Return [x, y] of the center of cell containing provided text 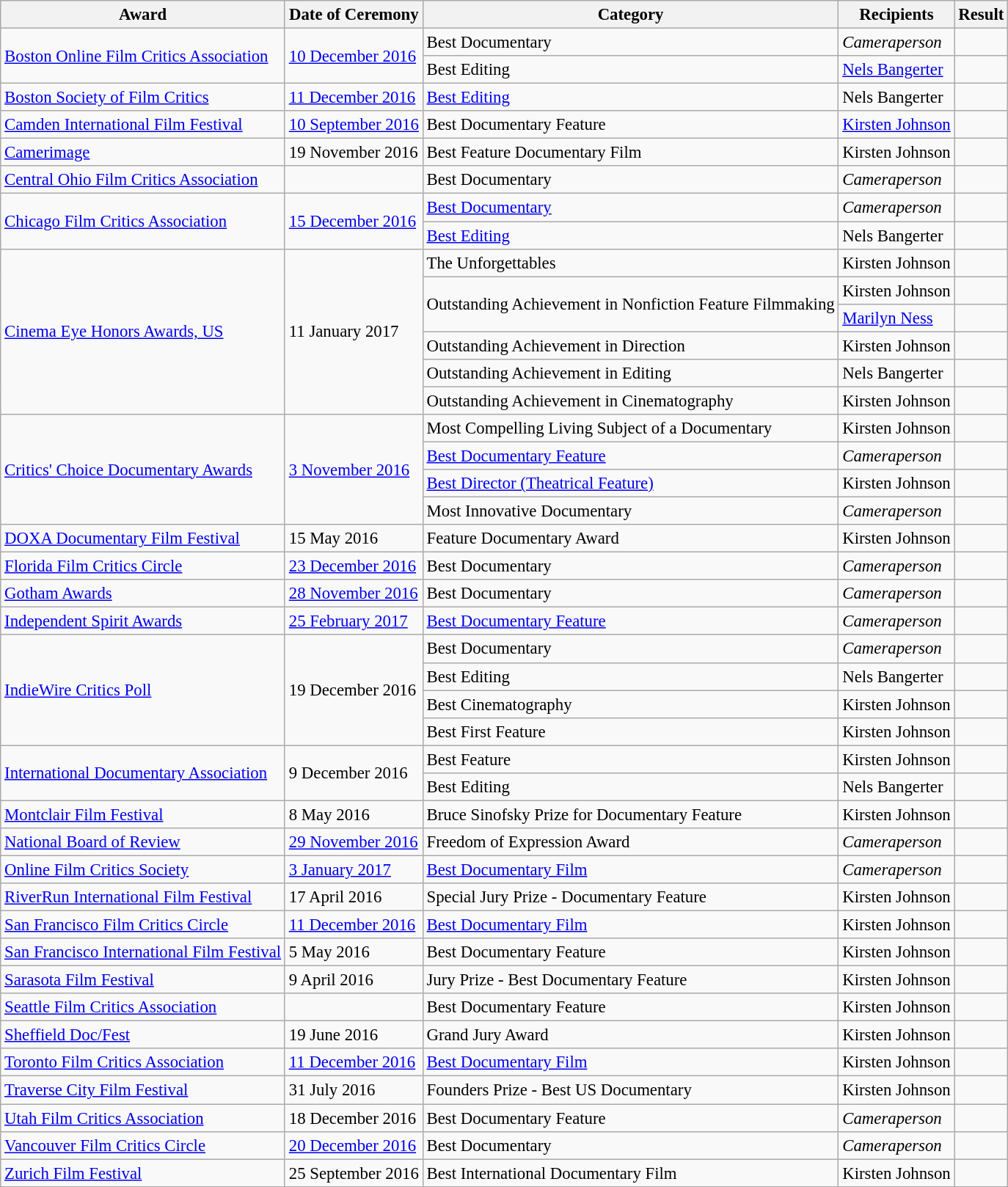
San Francisco International Film Festival [143, 952]
Marilyn Ness [896, 318]
Toronto Film Critics Association [143, 1063]
Outstanding Achievement in Nonfiction Feature Filmmaking [631, 304]
Freedom of Expression Award [631, 842]
The Unforgettables [631, 263]
Cinema Eye Honors Awards, US [143, 332]
DOXA Documentary Film Festival [143, 538]
Florida Film Critics Circle [143, 566]
Best Feature Documentary Film [631, 153]
Feature Documentary Award [631, 538]
29 November 2016 [354, 842]
5 May 2016 [354, 952]
8 May 2016 [354, 814]
Critics' Choice Documentary Awards [143, 470]
Montclair Film Festival [143, 814]
Camden International Film Festival [143, 125]
Bruce Sinofsky Prize for Documentary Feature [631, 814]
Recipients [896, 15]
11 January 2017 [354, 332]
Camerimage [143, 153]
Grand Jury Award [631, 1035]
Best Cinematography [631, 704]
Central Ohio Film Critics Association [143, 180]
Date of Ceremony [354, 15]
9 April 2016 [354, 980]
Best Feature [631, 759]
19 December 2016 [354, 690]
23 December 2016 [354, 566]
25 February 2017 [354, 621]
3 November 2016 [354, 470]
Result [982, 15]
Traverse City Film Festival [143, 1090]
Category [631, 15]
Gotham Awards [143, 593]
Vancouver Film Critics Circle [143, 1145]
9 December 2016 [354, 773]
Sheffield Doc/Fest [143, 1035]
International Documentary Association [143, 773]
Outstanding Achievement in Direction [631, 346]
Independent Spirit Awards [143, 621]
Special Jury Prize - Documentary Feature [631, 897]
10 September 2016 [354, 125]
Jury Prize - Best Documentary Feature [631, 980]
20 December 2016 [354, 1145]
National Board of Review [143, 842]
Sarasota Film Festival [143, 980]
RiverRun International Film Festival [143, 897]
Most Innovative Documentary [631, 511]
Outstanding Achievement in Cinematography [631, 401]
Best First Feature [631, 731]
15 December 2016 [354, 222]
Founders Prize - Best US Documentary [631, 1090]
Award [143, 15]
Best International Documentary Film [631, 1173]
31 July 2016 [354, 1090]
Outstanding Achievement in Editing [631, 373]
Boston Society of Film Critics [143, 98]
19 November 2016 [354, 153]
Chicago Film Critics Association [143, 222]
Most Compelling Living Subject of a Documentary [631, 428]
28 November 2016 [354, 593]
IndieWire Critics Poll [143, 690]
15 May 2016 [354, 538]
18 December 2016 [354, 1118]
25 September 2016 [354, 1173]
San Francisco Film Critics Circle [143, 925]
Seattle Film Critics Association [143, 1007]
Utah Film Critics Association [143, 1118]
Zurich Film Festival [143, 1173]
17 April 2016 [354, 897]
10 December 2016 [354, 56]
Best Director (Theatrical Feature) [631, 483]
3 January 2017 [354, 869]
Boston Online Film Critics Association [143, 56]
Online Film Critics Society [143, 869]
19 June 2016 [354, 1035]
